Return the [x, y] coordinate for the center point of the cell that contains the specified text.  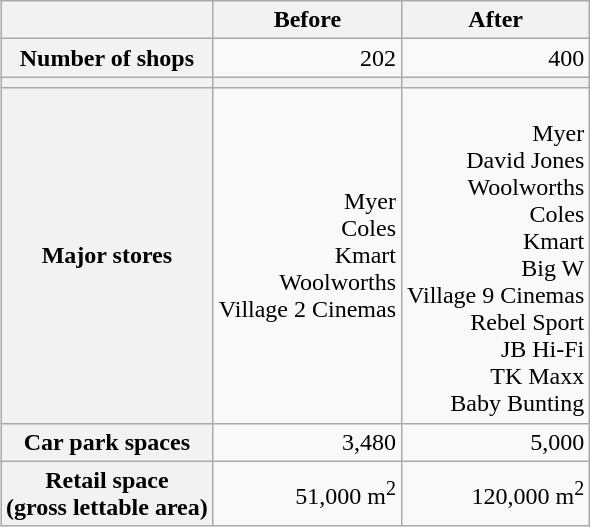
Car park spaces [106, 442]
51,000 m2 [307, 494]
202 [307, 58]
Major stores [106, 256]
Retail space(gross lettable area) [106, 494]
120,000 m2 [496, 494]
400 [496, 58]
After [496, 20]
3,480 [307, 442]
5,000 [496, 442]
Number of shops [106, 58]
MyerDavid JonesWoolworthsColesKmartBig WVillage 9 CinemasRebel SportJB Hi-FiTK MaxxBaby Bunting [496, 256]
Before [307, 20]
MyerColesKmartWoolworthsVillage 2 Cinemas [307, 256]
